Pinpoint the cell where the given text exists, returning its (x, y) midpoint coordinate. 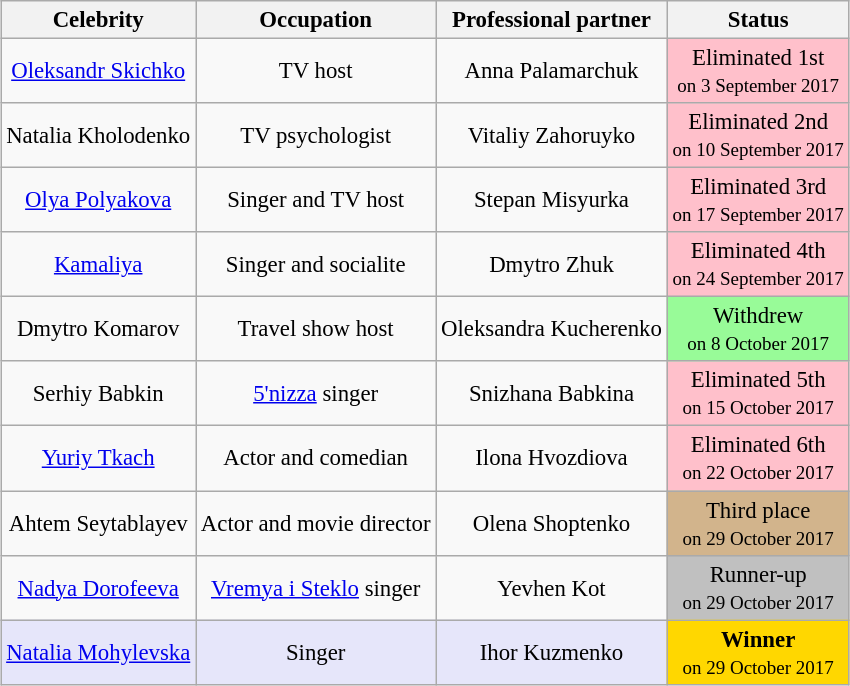
Dmytro Komarov (98, 330)
Withdrewon 8 October 2017 (758, 330)
Ahtem Seytablayev (98, 522)
Serhiy Babkin (98, 394)
Dmytro Zhuk (552, 264)
Third placeon 29 October 2017 (758, 522)
Natalia Mohylevska (98, 652)
Travel show host (316, 330)
Yevhen Kot (552, 588)
Ilona Hvozdiova (552, 458)
Singer and socialite (316, 264)
Snizhana Babkina (552, 394)
Status (758, 20)
Runner-upon 29 October 2017 (758, 588)
Stepan Misyurka (552, 200)
Celebrity (98, 20)
Eliminated 1ston 3 September 2017 (758, 70)
TV host (316, 70)
Olya Polyakova (98, 200)
Vremya i Steklo singer (316, 588)
Olena Shoptenko (552, 522)
Natalia Kholodenko (98, 136)
Actor and movie director (316, 522)
Anna Palamarchuk (552, 70)
Eliminated 5thon 15 October 2017 (758, 394)
Singer and TV host (316, 200)
Kamaliya (98, 264)
Occupation (316, 20)
Ihor Kuzmenko (552, 652)
Eliminated 3rdon 17 September 2017 (758, 200)
Eliminated 2ndon 10 September 2017 (758, 136)
Yuriy Tkach (98, 458)
Oleksandra Kucherenko (552, 330)
Eliminated 4thon 24 September 2017 (758, 264)
Vitaliy Zahoruyko (552, 136)
Oleksandr Skichko (98, 70)
TV psychologist (316, 136)
Singer (316, 652)
Nadya Dorofeeva (98, 588)
Professional partner (552, 20)
Eliminated 6thon 22 October 2017 (758, 458)
Actor and comedian (316, 458)
Winneron 29 October 2017 (758, 652)
5'nizza singer (316, 394)
